Search for the cell housing the specified text and yield its (X, Y) center coordinate. 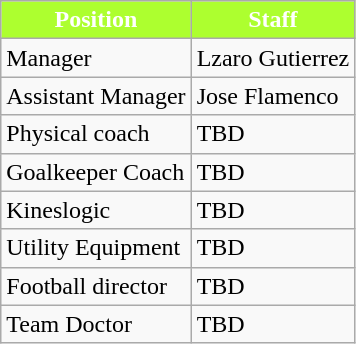
Staff (273, 20)
Team Doctor (96, 324)
Assistant Manager (96, 96)
Jose Flamenco (273, 96)
Manager (96, 58)
Utility Equipment (96, 248)
Physical coach (96, 134)
Goalkeeper Coach (96, 172)
Kineslogic (96, 210)
Position (96, 20)
Lzaro Gutierrez (273, 58)
Football director (96, 286)
